Find where the given text appears and provide that cell's center as [x, y] coordinate. 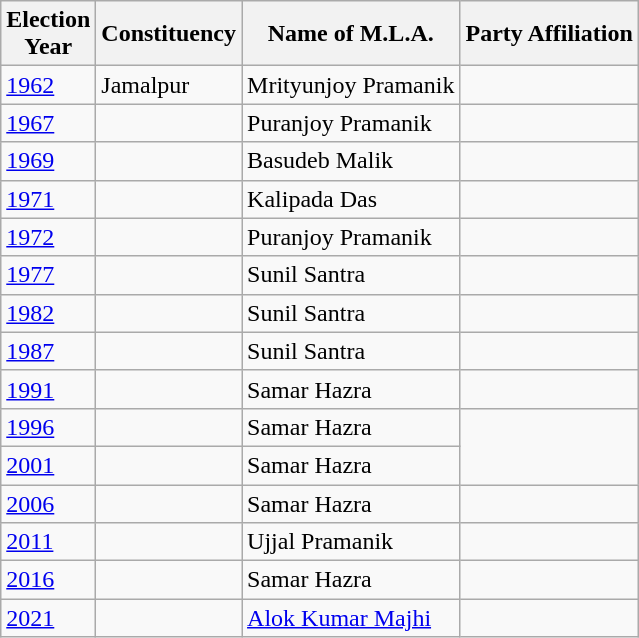
1967 [48, 123]
Party Affiliation [549, 34]
Election Year [48, 34]
Basudeb Malik [351, 161]
Alok Kumar Majhi [351, 618]
Kalipada Das [351, 199]
1972 [48, 237]
1996 [48, 427]
2021 [48, 618]
1977 [48, 275]
1987 [48, 351]
Mrityunjoy Pramanik [351, 85]
1971 [48, 199]
Ujjal Pramanik [351, 542]
2006 [48, 503]
1982 [48, 313]
Jamalpur [169, 85]
1962 [48, 85]
2016 [48, 580]
Name of M.L.A. [351, 34]
1991 [48, 389]
2001 [48, 465]
2011 [48, 542]
1969 [48, 161]
Constituency [169, 34]
